Capture the cell that displays the provided text and extract its (x, y) central coordinate. 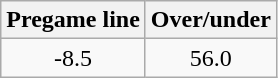
Pregame line (74, 20)
Over/under (210, 20)
-8.5 (74, 58)
56.0 (210, 58)
